Scan for the cell matching the given text and deliver its [X, Y] coordinate at center. 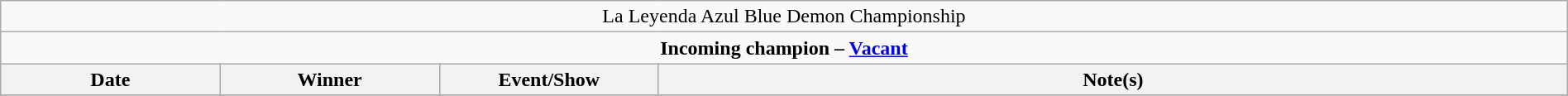
Date [111, 79]
Event/Show [549, 79]
La Leyenda Azul Blue Demon Championship [784, 17]
Incoming champion – Vacant [784, 48]
Note(s) [1113, 79]
Winner [329, 79]
